Scan for the cell matching the given text and deliver its (x, y) coordinate at center. 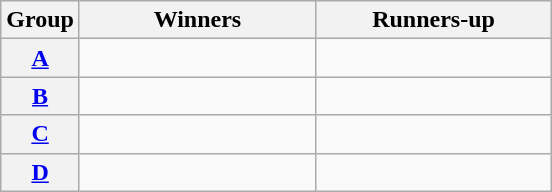
C (40, 134)
Group (40, 20)
D (40, 172)
B (40, 96)
Winners (197, 20)
A (40, 58)
Runners-up (433, 20)
